From the cell containing the given text, extract its center point as [X, Y] coordinate. 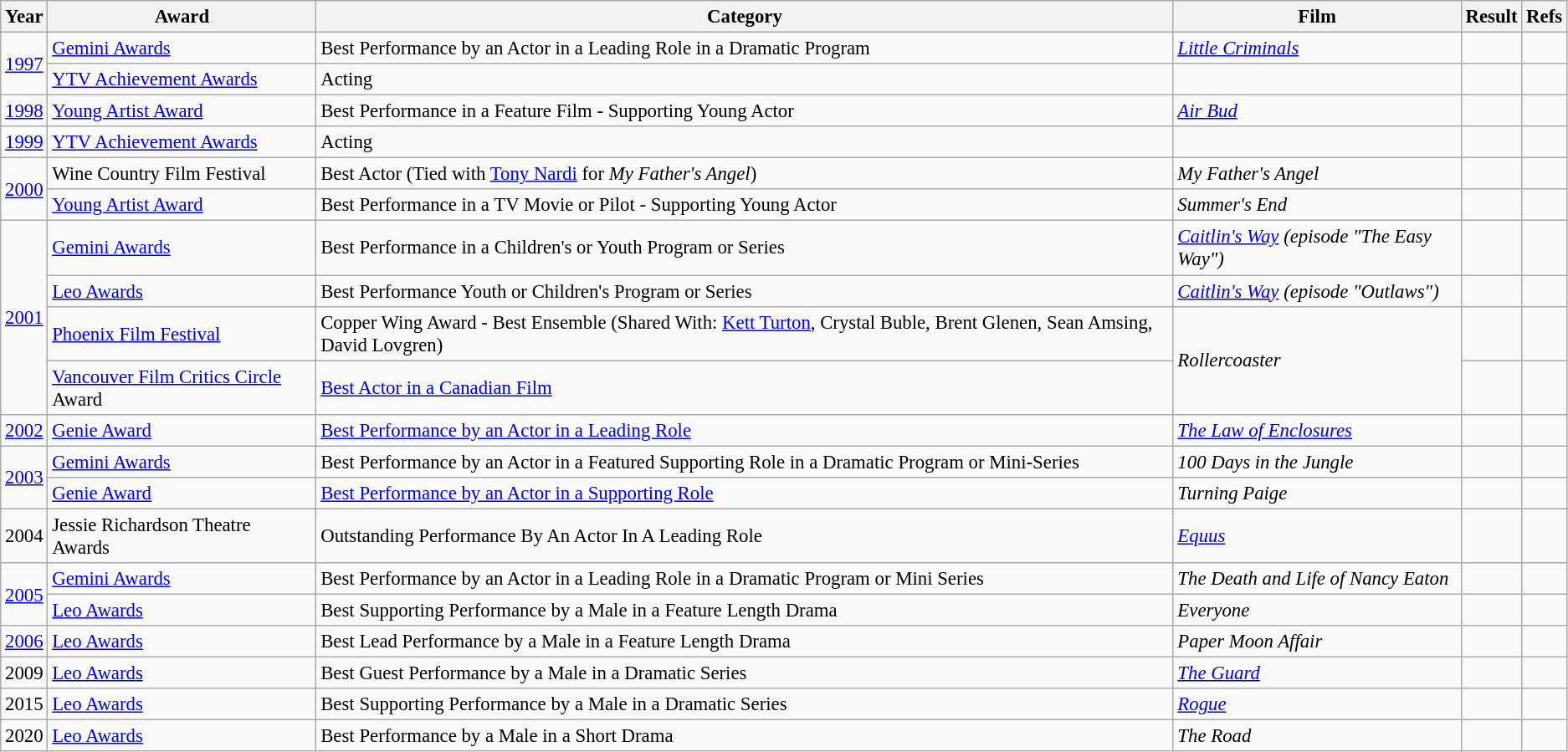
1997 [24, 64]
Caitlin's Way (episode "The Easy Way") [1317, 248]
Year [24, 17]
Turning Paige [1317, 494]
Best Supporting Performance by a Male in a Dramatic Series [745, 704]
The Law of Enclosures [1317, 430]
1999 [24, 142]
Phoenix Film Festival [182, 333]
Refs [1545, 17]
Best Supporting Performance by a Male in a Feature Length Drama [745, 610]
Paper Moon Affair [1317, 642]
Outstanding Performance By An Actor In A Leading Role [745, 535]
Caitlin's Way (episode "Outlaws") [1317, 291]
Copper Wing Award - Best Ensemble (Shared With: Kett Turton, Crystal Buble, Brent Glenen, Sean Amsing, David Lovgren) [745, 333]
Best Performance by an Actor in a Leading Role in a Dramatic Program [745, 49]
Vancouver Film Critics Circle Award [182, 388]
Best Performance in a Children's or Youth Program or Series [745, 248]
The Guard [1317, 673]
2001 [24, 318]
2002 [24, 430]
Best Guest Performance by a Male in a Dramatic Series [745, 673]
Best Actor in a Canadian Film [745, 388]
Little Criminals [1317, 49]
Air Bud [1317, 111]
The Death and Life of Nancy Eaton [1317, 579]
Category [745, 17]
The Road [1317, 736]
Best Performance by an Actor in a Supporting Role [745, 494]
Wine Country Film Festival [182, 174]
2004 [24, 535]
Award [182, 17]
2005 [24, 594]
Best Actor (Tied with Tony Nardi for My Father's Angel) [745, 174]
Best Performance by an Actor in a Leading Role in a Dramatic Program or Mini Series [745, 579]
2015 [24, 704]
Best Lead Performance by a Male in a Feature Length Drama [745, 642]
Best Performance by a Male in a Short Drama [745, 736]
Everyone [1317, 610]
My Father's Angel [1317, 174]
Equus [1317, 535]
Summer's End [1317, 205]
Result [1491, 17]
Rollercoaster [1317, 360]
Best Performance in a TV Movie or Pilot - Supporting Young Actor [745, 205]
Best Performance by an Actor in a Featured Supporting Role in a Dramatic Program or Mini-Series [745, 462]
2006 [24, 642]
Best Performance in a Feature Film - Supporting Young Actor [745, 111]
Best Performance by an Actor in a Leading Role [745, 430]
Jessie Richardson Theatre Awards [182, 535]
Best Performance Youth or Children's Program or Series [745, 291]
1998 [24, 111]
2009 [24, 673]
Film [1317, 17]
2020 [24, 736]
Rogue [1317, 704]
100 Days in the Jungle [1317, 462]
2003 [24, 477]
2000 [24, 189]
